Detect which cell encompasses the target text, then output its (X, Y) center coordinate. 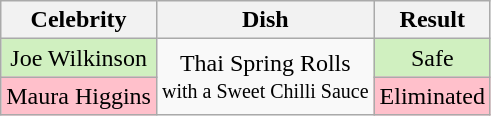
Celebrity (79, 20)
Eliminated (432, 96)
Dish (265, 20)
Safe (432, 58)
Joe Wilkinson (79, 58)
Thai Spring Rollswith a Sweet Chilli Sauce (265, 77)
Result (432, 20)
Maura Higgins (79, 96)
